Identify which cell holds the provided text, then report its (X, Y) central coordinate. 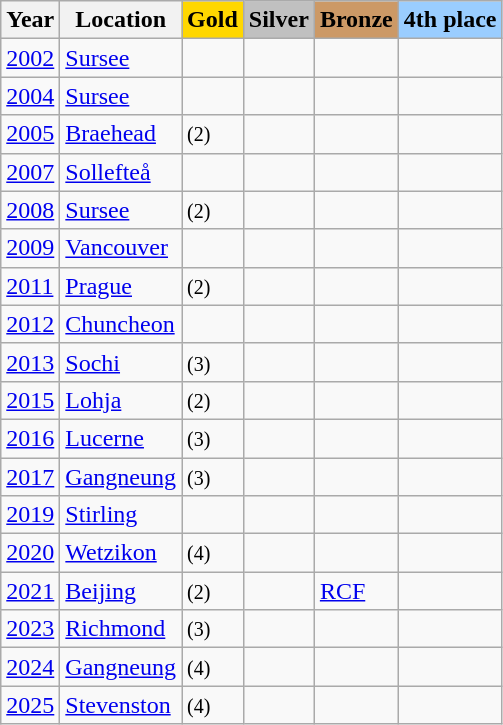
Bronze (356, 20)
2020 (30, 553)
Silver (278, 20)
Sollefteå (121, 172)
2005 (30, 134)
Stevenston (121, 705)
Braehead (121, 134)
2024 (30, 667)
Chuncheon (121, 324)
4th place (450, 20)
2009 (30, 248)
Prague (121, 286)
2004 (30, 96)
2015 (30, 400)
Lucerne (121, 438)
2025 (30, 705)
RCF (356, 591)
2002 (30, 58)
2007 (30, 172)
2017 (30, 477)
Lohja (121, 400)
Beijing (121, 591)
2021 (30, 591)
2013 (30, 362)
2016 (30, 438)
Gold (213, 20)
Richmond (121, 629)
2008 (30, 210)
2011 (30, 286)
Year (30, 20)
Vancouver (121, 248)
Sochi (121, 362)
2019 (30, 515)
Wetzikon (121, 553)
2012 (30, 324)
Stirling (121, 515)
Location (121, 20)
2023 (30, 629)
